From the cell containing the given text, extract its center point as (x, y) coordinate. 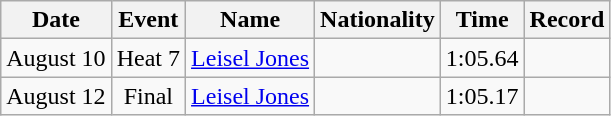
August 10 (56, 58)
Heat 7 (148, 58)
August 12 (56, 96)
Time (482, 20)
Record (567, 20)
Date (56, 20)
Nationality (378, 20)
Event (148, 20)
Final (148, 96)
1:05.64 (482, 58)
1:05.17 (482, 96)
Name (250, 20)
